Capture the cell that displays the provided text and extract its [X, Y] central coordinate. 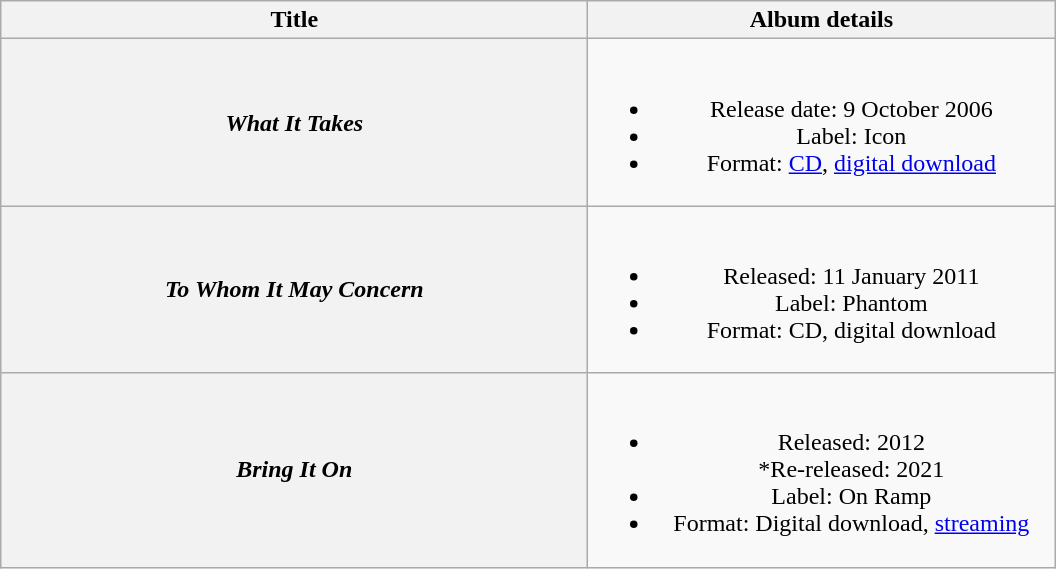
To Whom It May Concern [294, 290]
Released: 2012 *Re-released: 2021Label: On RampFormat: Digital download, streaming [822, 470]
What It Takes [294, 122]
Title [294, 20]
Album details [822, 20]
Released: 11 January 2011Label: PhantomFormat: CD, digital download [822, 290]
Bring It On [294, 470]
Release date: 9 October 2006Label: IconFormat: CD, digital download [822, 122]
